Identify which cell holds the provided text, then report its [X, Y] central coordinate. 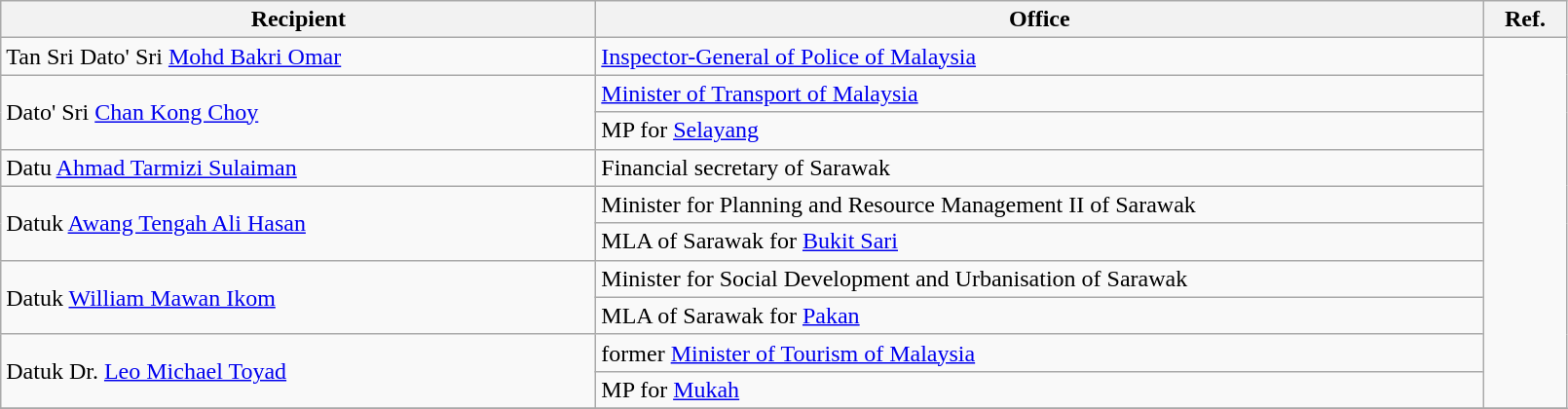
MLA of Sarawak for Bukit Sari [1040, 242]
MP for Mukah [1040, 390]
Datuk Awang Tengah Ali Hasan [298, 223]
Minister for Planning and Resource Management II of Sarawak [1040, 204]
Datuk William Mawan Ikom [298, 297]
former Minister of Tourism of Malaysia [1040, 353]
MLA of Sarawak for Pakan [1040, 316]
Tan Sri Dato' Sri Mohd Bakri Omar [298, 56]
Office [1040, 19]
Financial secretary of Sarawak [1040, 167]
Minister of Transport of Malaysia [1040, 93]
Datu Ahmad Tarmizi Sulaiman [298, 167]
Inspector-General of Police of Malaysia [1040, 56]
Dato' Sri Chan Kong Choy [298, 112]
Ref. [1525, 19]
MP for Selayang [1040, 130]
Datuk Dr. Leo Michael Toyad [298, 371]
Minister for Social Development and Urbanisation of Sarawak [1040, 279]
Recipient [298, 19]
